Find where the given text appears and provide that cell's center as [X, Y] coordinate. 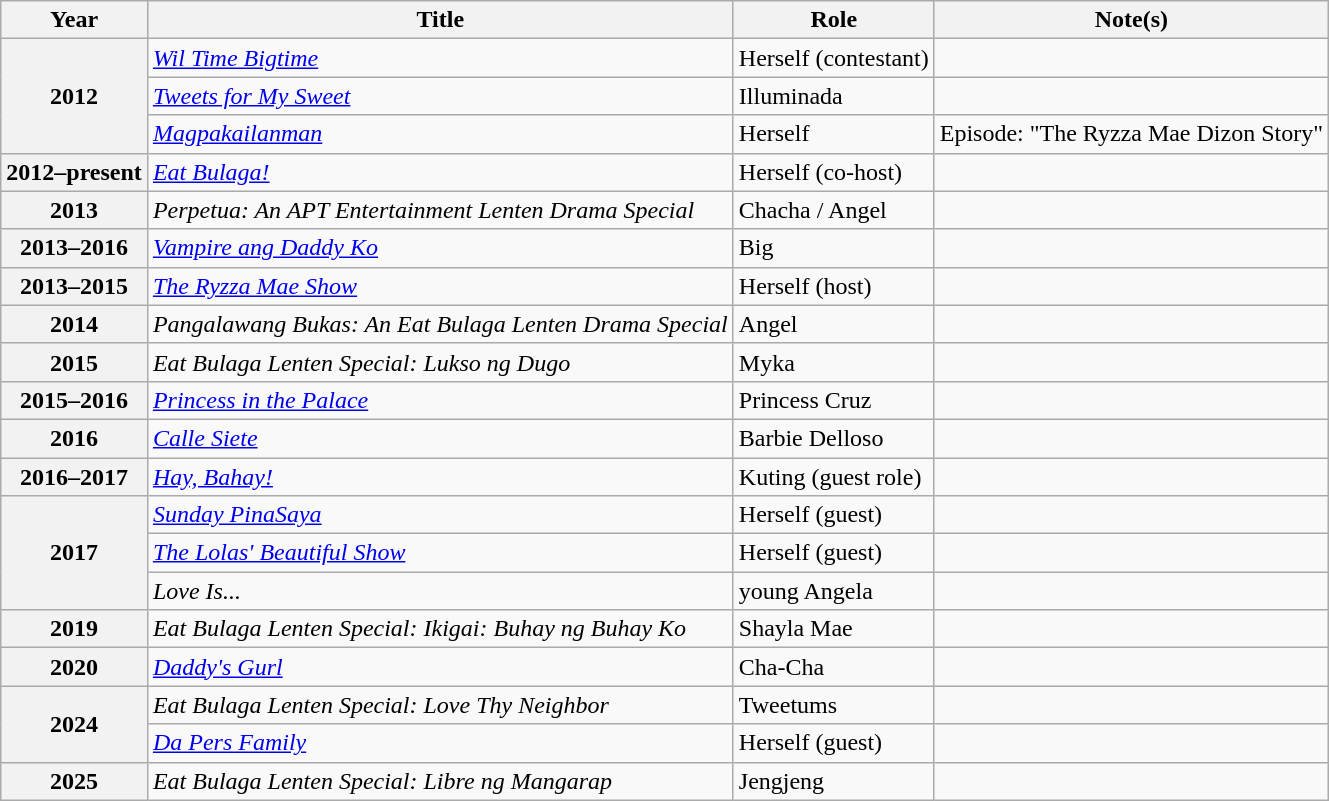
Magpakailanman [440, 134]
Wil Time Bigtime [440, 58]
The Lolas' Beautiful Show [440, 553]
2013–2015 [74, 286]
2012 [74, 96]
Eat Bulaga Lenten Special: Ikigai: Buhay ng Buhay Ko [440, 629]
2013 [74, 210]
Shayla Mae [834, 629]
Jengjeng [834, 781]
2017 [74, 553]
Role [834, 20]
2025 [74, 781]
Eat Bulaga! [440, 172]
Note(s) [1131, 20]
Herself (host) [834, 286]
2024 [74, 724]
Title [440, 20]
2012–present [74, 172]
young Angela [834, 591]
Hay, Bahay! [440, 477]
2016–2017 [74, 477]
Vampire ang Daddy Ko [440, 248]
2016 [74, 438]
Herself (co-host) [834, 172]
Sunday PinaSaya [440, 515]
2019 [74, 629]
Perpetua: An APT Entertainment Lenten Drama Special [440, 210]
Eat Bulaga Lenten Special: Love Thy Neighbor [440, 705]
Episode: "The Ryzza Mae Dizon Story" [1131, 134]
2015–2016 [74, 400]
Myka [834, 362]
Herself (contestant) [834, 58]
Herself [834, 134]
The Ryzza Mae Show [440, 286]
Angel [834, 324]
Da Pers Family [440, 743]
Pangalawang Bukas: An Eat Bulaga Lenten Drama Special [440, 324]
Cha-Cha [834, 667]
Chacha / Angel [834, 210]
Eat Bulaga Lenten Special: Libre ng Mangarap [440, 781]
Big [834, 248]
2014 [74, 324]
2013–2016 [74, 248]
Illuminada [834, 96]
Barbie Delloso [834, 438]
Eat Bulaga Lenten Special: Lukso ng Dugo [440, 362]
Love Is... [440, 591]
Tweetums [834, 705]
Calle Siete [440, 438]
Princess Cruz [834, 400]
Year [74, 20]
Kuting (guest role) [834, 477]
2015 [74, 362]
Princess in the Palace [440, 400]
2020 [74, 667]
Daddy's Gurl [440, 667]
Tweets for My Sweet [440, 96]
